Search for the cell housing the specified text and yield its [X, Y] center coordinate. 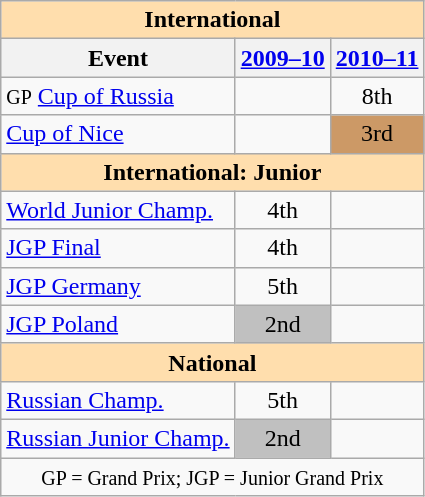
JGP Germany [118, 286]
JGP Final [118, 248]
2009–10 [282, 58]
JGP Poland [118, 324]
Cup of Nice [118, 134]
Event [118, 58]
GP Cup of Russia [118, 96]
International [212, 20]
2010–11 [377, 58]
National [212, 362]
GP = Grand Prix; JGP = Junior Grand Prix [212, 477]
8th [377, 96]
3rd [377, 134]
World Junior Champ. [118, 210]
Russian Junior Champ. [118, 438]
Russian Champ. [118, 400]
International: Junior [212, 172]
